Detect which cell encompasses the target text, then output its (x, y) center coordinate. 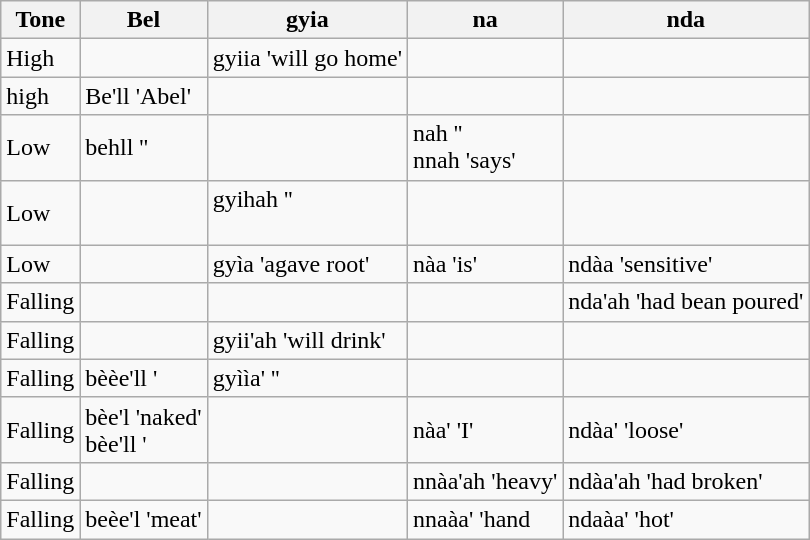
nda (686, 20)
nàa' 'I' (486, 430)
na (486, 20)
beèe'l 'meat' (144, 519)
gyia (307, 20)
behll '' (144, 148)
gyihah '' (307, 212)
gyiia 'will go home' (307, 58)
nnaàa' 'hand (486, 519)
Tone (40, 20)
High (40, 58)
Be'll 'Abel' (144, 96)
nda'ah 'had bean poured' (686, 302)
ndàa 'sensitive' (686, 264)
bèèe'll ' (144, 378)
nnàa'ah 'heavy' (486, 481)
ndàa' 'loose' (686, 430)
high (40, 96)
nah ''nnah 'says' (486, 148)
ndàa'ah 'had broken' (686, 481)
Bel (144, 20)
ndaàa' 'hot' (686, 519)
gyìa 'agave root' (307, 264)
nàa 'is' (486, 264)
bèe'l 'naked'bèe'll ' (144, 430)
gyììa' '' (307, 378)
gyii'ah 'will drink' (307, 340)
